Extract the (X, Y) coordinate from the center of the cell holding the provided text.  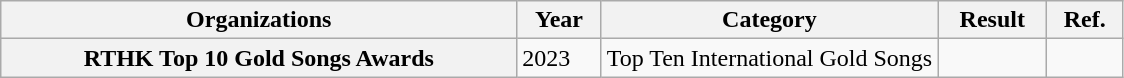
Organizations (259, 20)
Top Ten International Gold Songs (770, 58)
Ref. (1085, 20)
RTHK Top 10 Gold Songs Awards (259, 58)
2023 (559, 58)
Year (559, 20)
Category (770, 20)
Result (992, 20)
